Detect which cell encompasses the target text, then output its (x, y) center coordinate. 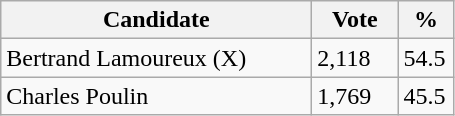
Candidate (156, 20)
54.5 (426, 58)
45.5 (426, 96)
1,769 (355, 96)
Bertrand Lamoureux (X) (156, 58)
2,118 (355, 58)
Vote (355, 20)
Charles Poulin (156, 96)
% (426, 20)
